Output the (X, Y) coordinate of the center of the cell containing the given text.  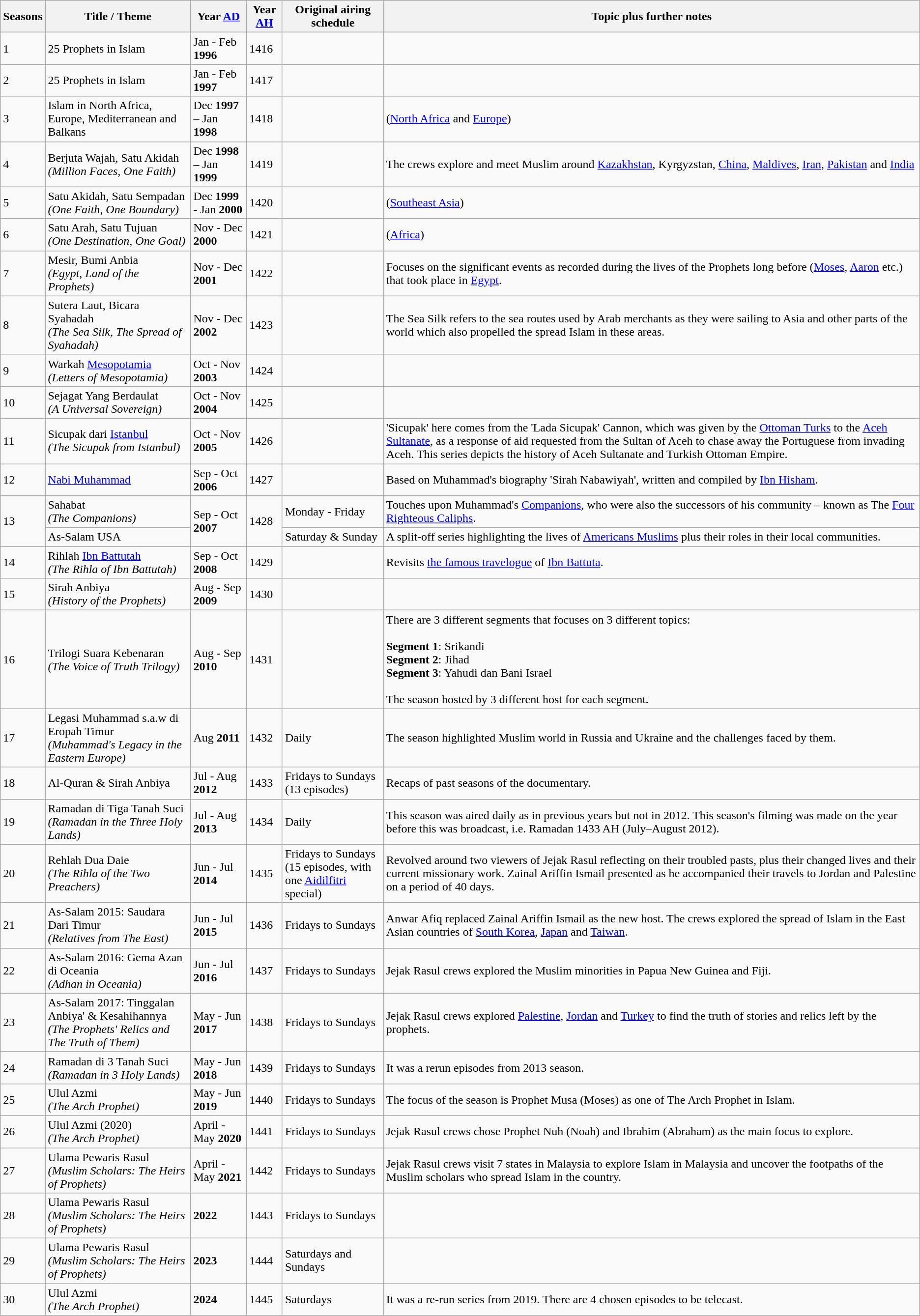
1427 (264, 480)
Nov - Dec 2000 (219, 235)
April - May 2021 (219, 1171)
16 (23, 659)
Jun - Jul 2015 (219, 925)
1429 (264, 562)
Saturday & Sunday (333, 537)
1421 (264, 235)
Oct - Nov 2005 (219, 441)
Berjuta Wajah, Satu Akidah(Million Faces, One Faith) (118, 164)
28 (23, 1216)
Jul - Aug 2013 (219, 822)
19 (23, 822)
5 (23, 202)
1438 (264, 1022)
22 (23, 971)
Sep - Oct 2007 (219, 521)
Year AH (264, 17)
Saturdays (333, 1299)
24 (23, 1067)
Jul - Aug 2012 (219, 783)
Jejak Rasul crews chose Prophet Nuh (Noah) and Ibrahim (Abraham) as the main focus to explore. (652, 1131)
Nov - Dec 2001 (219, 273)
14 (23, 562)
Sicupak dari Istanbul(The Sicupak from Istanbul) (118, 441)
Dec 1997 – Jan 1998 (219, 119)
1416 (264, 48)
1443 (264, 1216)
1425 (264, 402)
1432 (264, 738)
Satu Akidah, Satu Sempadan(One Faith, One Boundary) (118, 202)
1428 (264, 521)
1419 (264, 164)
1434 (264, 822)
27 (23, 1171)
20 (23, 874)
The season highlighted Muslim world in Russia and Ukraine and the challenges faced by them. (652, 738)
Aug - Sep 2010 (219, 659)
Warkah Mesopotamia(Letters of Mesopotamia) (118, 371)
As-Salam 2015: Saudara Dari Timur(Relatives from The East) (118, 925)
Nabi Muhammad (118, 480)
As-Salam USA (118, 537)
4 (23, 164)
Seasons (23, 17)
April - May 2020 (219, 1131)
Sutera Laut, Bicara Syahadah(The Sea Silk, The Spread of Syahadah) (118, 325)
Jejak Rasul crews explored the Muslim minorities in Papua New Guinea and Fiji. (652, 971)
Legasi Muhammad s.a.w di Eropah Timur(Muhammad's Legacy in the Eastern Europe) (118, 738)
26 (23, 1131)
Year AD (219, 17)
10 (23, 402)
Oct - Nov 2004 (219, 402)
Original airing schedule (333, 17)
May - Jun 2017 (219, 1022)
2 (23, 81)
2023 (219, 1261)
Focuses on the significant events as recorded during the lives of the Prophets long before (Moses, Aaron etc.) that took place in Egypt. (652, 273)
1422 (264, 273)
Saturdays and Sundays (333, 1261)
(Africa) (652, 235)
1418 (264, 119)
6 (23, 235)
1423 (264, 325)
1435 (264, 874)
Aug - Sep 2009 (219, 595)
Sirah Anbiya(History of the Prophets) (118, 595)
1 (23, 48)
11 (23, 441)
Jan - Feb 1997 (219, 81)
9 (23, 371)
8 (23, 325)
12 (23, 480)
2024 (219, 1299)
Touches upon Muhammad's Companions, who were also the successors of his community – known as The Four Righteous Caliphs. (652, 512)
Fridays to Sundays (13 episodes) (333, 783)
May - Jun 2018 (219, 1067)
1439 (264, 1067)
30 (23, 1299)
Sahabat(The Companions) (118, 512)
Dec 1998 – Jan 1999 (219, 164)
Rehlah Dua Daie(The Rihla of the Two Preachers) (118, 874)
A split-off series highlighting the lives of Americans Muslims plus their roles in their local communities. (652, 537)
1424 (264, 371)
Mesir, Bumi Anbia(Egypt, Land of the Prophets) (118, 273)
13 (23, 521)
Nov - Dec 2002 (219, 325)
1436 (264, 925)
Ramadan di Tiga Tanah Suci(Ramadan in the Three Holy Lands) (118, 822)
Ulul Azmi (2020)(The Arch Prophet) (118, 1131)
As-Salam 2016: Gema Azan di Oceania(Adhan in Oceania) (118, 971)
1445 (264, 1299)
Title / Theme (118, 17)
3 (23, 119)
May - Jun 2019 (219, 1100)
Monday - Friday (333, 512)
Oct - Nov 2003 (219, 371)
(North Africa and Europe) (652, 119)
7 (23, 273)
It was a rerun episodes from 2013 season. (652, 1067)
Revisits the famous travelogue of Ibn Battuta. (652, 562)
Jan - Feb 1996 (219, 48)
As-Salam 2017: Tinggalan Anbiya' & Kesahihannya(The Prophets' Relics and The Truth of Them) (118, 1022)
The focus of the season is Prophet Musa (Moses) as one of The Arch Prophet in Islam. (652, 1100)
Dec 1999 - Jan 2000 (219, 202)
Topic plus further notes (652, 17)
1444 (264, 1261)
25 (23, 1100)
Satu Arah, Satu Tujuan(One Destination, One Goal) (118, 235)
Jejak Rasul crews explored Palestine, Jordan and Turkey to find the truth of stories and relics left by the prophets. (652, 1022)
Jun - Jul 2016 (219, 971)
(Southeast Asia) (652, 202)
15 (23, 595)
The crews explore and meet Muslim around Kazakhstan, Kyrgyzstan, China, Maldives, Iran, Pakistan and India (652, 164)
1417 (264, 81)
1420 (264, 202)
Based on Muhammad's biography 'Sirah Nabawiyah', written and compiled by Ibn Hisham. (652, 480)
23 (23, 1022)
1440 (264, 1100)
Ramadan di 3 Tanah Suci(Ramadan in 3 Holy Lands) (118, 1067)
1426 (264, 441)
18 (23, 783)
Ulul Azmi (The Arch Prophet) (118, 1299)
1430 (264, 595)
Sejagat Yang Berdaulat(A Universal Sovereign) (118, 402)
It was a re-run series from 2019. There are 4 chosen episodes to be telecast. (652, 1299)
Recaps of past seasons of the documentary. (652, 783)
Al-Quran & Sirah Anbiya (118, 783)
Islam in North Africa, Europe, Mediterranean and Balkans (118, 119)
Trilogi Suara Kebenaran(The Voice of Truth Trilogy) (118, 659)
1437 (264, 971)
Rihlah Ibn Battutah(The Rihla of Ibn Battutah) (118, 562)
Ulul Azmi(The Arch Prophet) (118, 1100)
Aug 2011 (219, 738)
Jun - Jul 2014 (219, 874)
1433 (264, 783)
Fridays to Sundays(15 episodes, with one Aidilfitri special) (333, 874)
1431 (264, 659)
29 (23, 1261)
Sep - Oct 2006 (219, 480)
21 (23, 925)
2022 (219, 1216)
Sep - Oct 2008 (219, 562)
1441 (264, 1131)
17 (23, 738)
1442 (264, 1171)
